Detect which cell encompasses the target text, then output its (x, y) center coordinate. 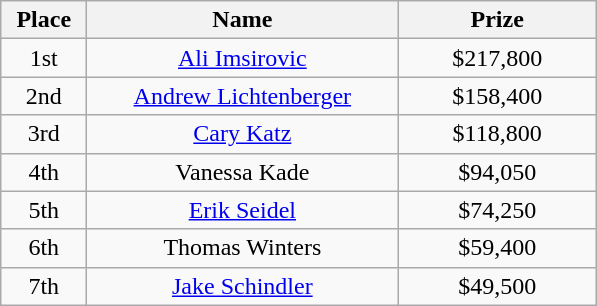
$94,050 (498, 172)
6th (44, 248)
Andrew Lichtenberger (242, 96)
Prize (498, 20)
$74,250 (498, 210)
3rd (44, 134)
1st (44, 58)
Vanessa Kade (242, 172)
Place (44, 20)
5th (44, 210)
Erik Seidel (242, 210)
4th (44, 172)
2nd (44, 96)
Name (242, 20)
Cary Katz (242, 134)
7th (44, 286)
$118,800 (498, 134)
$49,500 (498, 286)
$158,400 (498, 96)
Thomas Winters (242, 248)
Jake Schindler (242, 286)
$217,800 (498, 58)
$59,400 (498, 248)
Ali Imsirovic (242, 58)
